Pinpoint the cell where the given text exists, returning its [X, Y] midpoint coordinate. 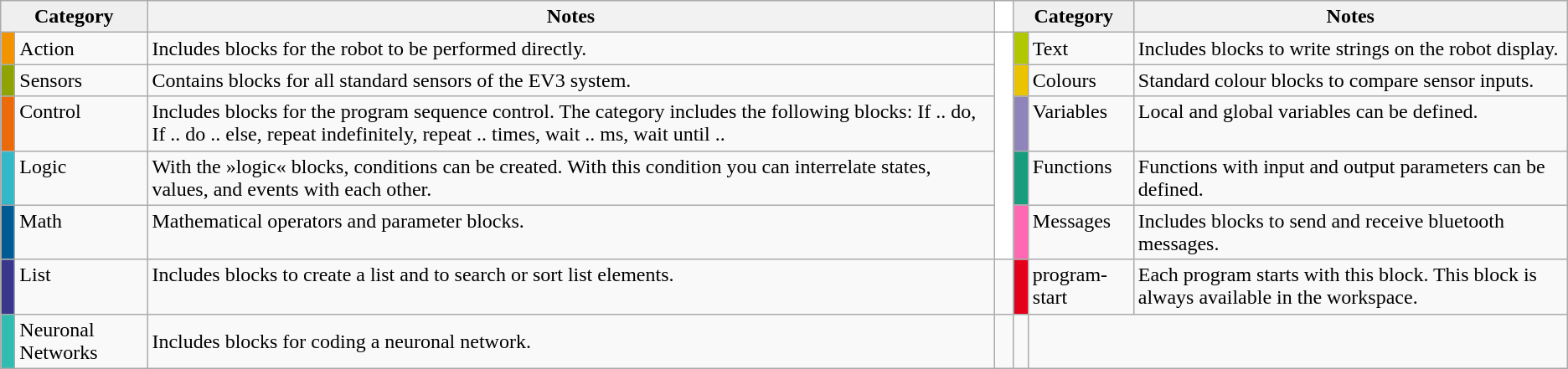
Each program starts with this block. This block is always available in the workspace. [1350, 286]
Includes blocks to write strings on the robot display. [1350, 49]
Math [81, 233]
Functions [1081, 177]
List [81, 286]
Text [1081, 49]
Logic [81, 177]
Functions with input and output parameters can be defined. [1350, 177]
Control [81, 124]
Local and global variables can be defined. [1350, 124]
Mathematical operators and parameter blocks. [571, 233]
Includes blocks to create a list and to search or sort list elements. [571, 286]
Variables [1081, 124]
Standard colour blocks to compare sensor inputs. [1350, 80]
Colours [1081, 80]
Includes blocks for the robot to be performed directly. [571, 49]
With the »logic« blocks, conditions can be created. With this condition you can interrelate states, values, and events with each other. [571, 177]
Action [81, 49]
Messages [1081, 233]
Contains blocks for all standard sensors of the EV3 system. [571, 80]
Includes blocks for coding a neuronal network. [571, 341]
Neuronal Networks [81, 341]
Includes blocks to send and receive bluetooth messages. [1350, 233]
program-start [1081, 286]
Sensors [81, 80]
